Scan for the cell matching the given text and deliver its (x, y) coordinate at center. 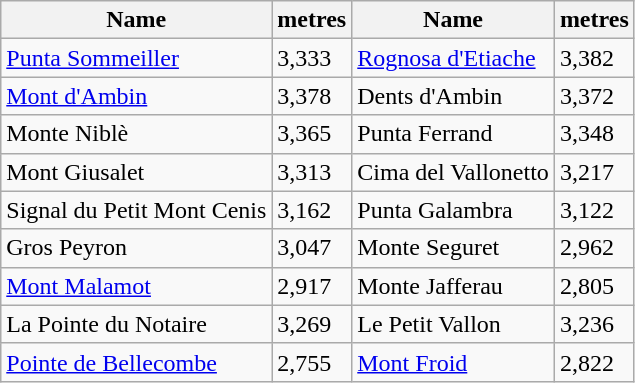
3,217 (594, 172)
2,917 (312, 286)
3,313 (312, 172)
3,348 (594, 134)
3,365 (312, 134)
La Pointe du Notaire (136, 324)
Punta Ferrand (454, 134)
3,122 (594, 210)
Mont Giusalet (136, 172)
Punta Galambra (454, 210)
Pointe de Bellecombe (136, 362)
Monte Jafferau (454, 286)
Punta Sommeiller (136, 58)
3,236 (594, 324)
3,269 (312, 324)
Signal du Petit Mont Cenis (136, 210)
Mont d'Ambin (136, 96)
2,805 (594, 286)
Cima del Vallonetto (454, 172)
3,333 (312, 58)
3,162 (312, 210)
3,372 (594, 96)
3,047 (312, 248)
Gros Peyron (136, 248)
3,382 (594, 58)
Dents d'Ambin (454, 96)
Le Petit Vallon (454, 324)
2,962 (594, 248)
Mont Malamot (136, 286)
Rognosa d'Etiache (454, 58)
Monte Niblè (136, 134)
Mont Froid (454, 362)
3,378 (312, 96)
Monte Seguret (454, 248)
2,822 (594, 362)
2,755 (312, 362)
